Find where the given text appears and provide that cell's center as [X, Y] coordinate. 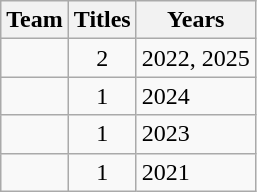
Years [196, 20]
Team [35, 20]
Titles [102, 20]
2021 [196, 172]
2024 [196, 96]
2022, 2025 [196, 58]
2023 [196, 134]
2 [102, 58]
